From the cell containing the given text, extract its center point as (X, Y) coordinate. 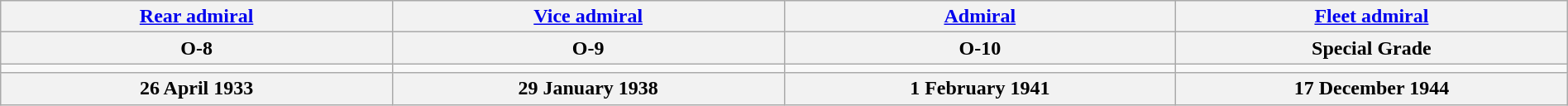
Fleet admiral (1372, 17)
O-10 (980, 48)
Special Grade (1372, 48)
O-9 (588, 48)
1 February 1941 (980, 89)
Vice admiral (588, 17)
Admiral (980, 17)
29 January 1938 (588, 89)
O-8 (197, 48)
26 April 1933 (197, 89)
17 December 1944 (1372, 89)
Rear admiral (197, 17)
